Detect which cell encompasses the target text, then output its (x, y) center coordinate. 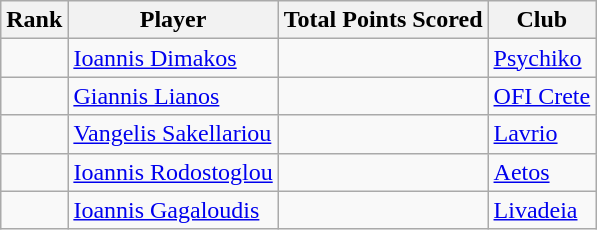
OFI Crete (542, 96)
Lavrio (542, 134)
Club (542, 20)
Ioannis Dimakos (173, 58)
Vangelis Sakellariou (173, 134)
Player (173, 20)
Rank (34, 20)
Ioannis Gagaloudis (173, 210)
Aetos (542, 172)
Giannis Lianos (173, 96)
Total Points Scored (383, 20)
Ioannis Rodostoglou (173, 172)
Livadeia (542, 210)
Psychiko (542, 58)
